Detect which cell encompasses the target text, then output its (x, y) center coordinate. 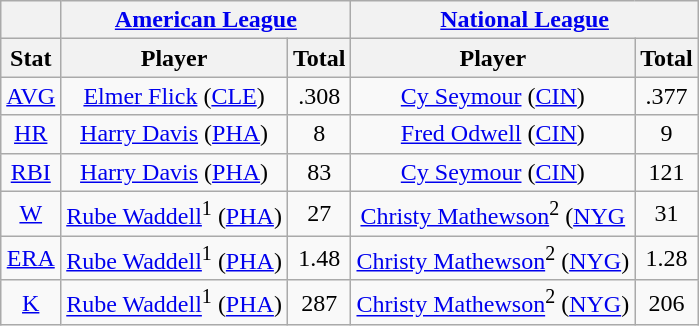
31 (667, 214)
AVG (31, 96)
Fred Odwell (CIN) (493, 134)
Stat (31, 58)
9 (667, 134)
.308 (319, 96)
HR (31, 134)
27 (319, 214)
ERA (31, 258)
8 (319, 134)
W (31, 214)
American League (206, 20)
RBI (31, 172)
Elmer Flick (CLE) (174, 96)
206 (667, 302)
.377 (667, 96)
287 (319, 302)
K (31, 302)
1.48 (319, 258)
1.28 (667, 258)
Christy Mathewson2 (NYG (493, 214)
121 (667, 172)
83 (319, 172)
National League (524, 20)
